Return [X, Y] of the center of cell containing provided text 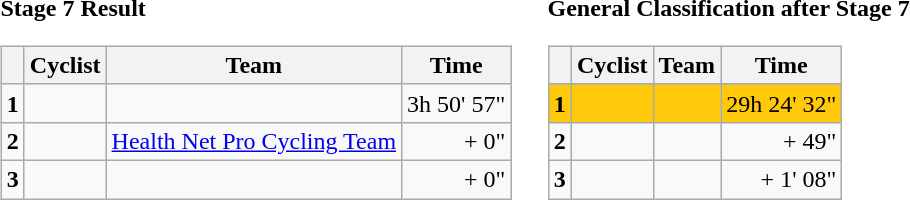
29h 24' 32" [782, 103]
Health Net Pro Cycling Team [254, 141]
3h 50' 57" [456, 103]
+ 49" [782, 141]
+ 1' 08" [782, 179]
